Detect which cell encompasses the target text, then output its [X, Y] center coordinate. 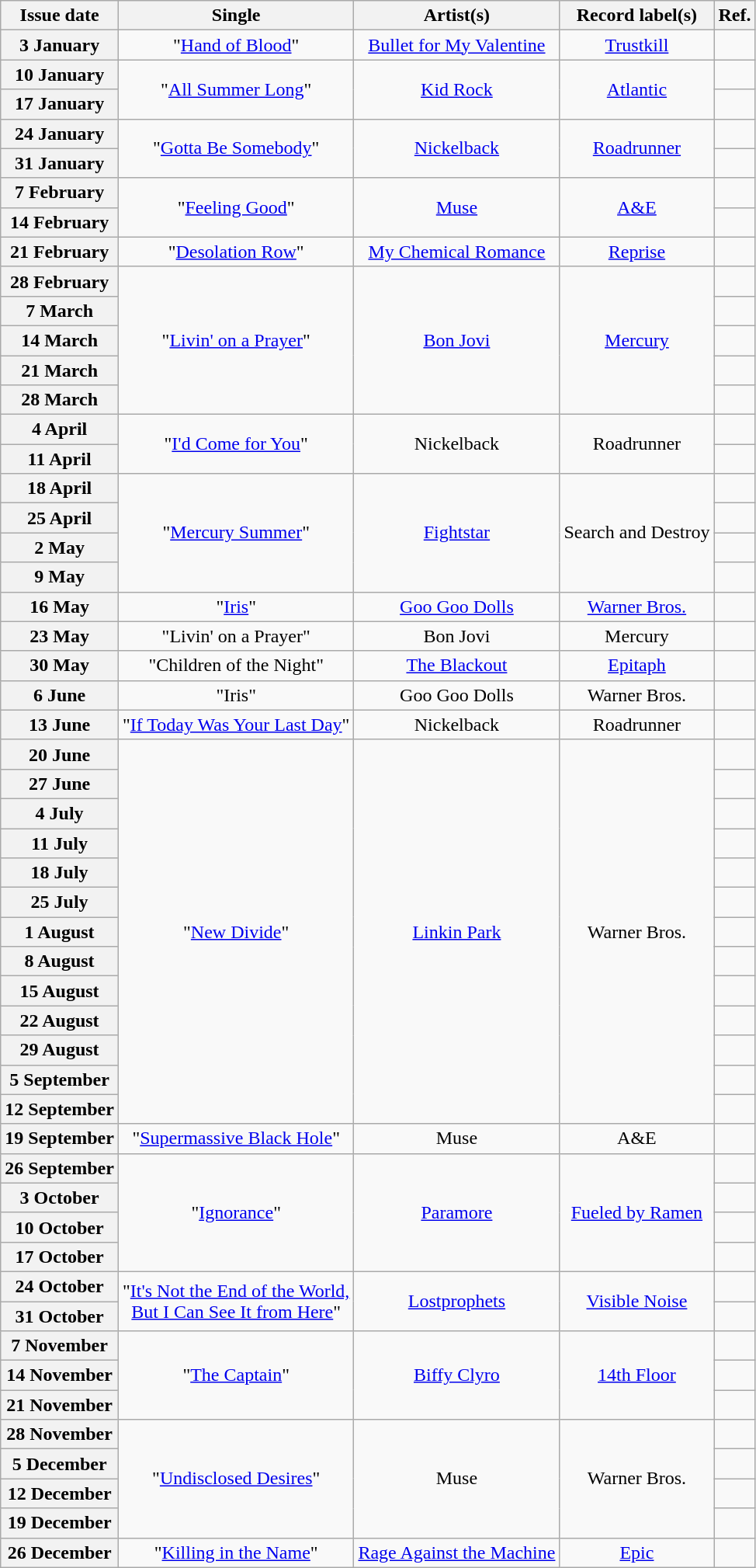
4 July [60, 813]
17 January [60, 104]
"Hand of Blood" [236, 45]
21 November [60, 1405]
18 April [60, 488]
Search and Destroy [636, 533]
Fueled by Ramen [636, 1212]
Artist(s) [456, 16]
Fightstar [456, 533]
"Ignorance" [236, 1212]
"All Summer Long" [236, 89]
21 February [60, 252]
The Blackout [456, 666]
"The Captain" [236, 1375]
2 May [60, 548]
3 October [60, 1198]
25 July [60, 902]
5 December [60, 1464]
15 August [60, 991]
8 August [60, 961]
24 January [60, 134]
My Chemical Romance [456, 252]
28 March [60, 400]
"It's Not the End of the World,But I Can See It from Here" [236, 1301]
Rage Against the Machine [456, 1552]
Trustkill [636, 45]
7 March [60, 311]
28 February [60, 281]
"Mercury Summer" [236, 533]
13 June [60, 725]
17 October [60, 1257]
30 May [60, 666]
"Undisclosed Desires" [236, 1479]
Atlantic [636, 89]
19 September [60, 1139]
"New Divide" [236, 932]
14 March [60, 340]
Linkin Park [456, 932]
Paramore [456, 1212]
16 May [60, 607]
Reprise [636, 252]
26 December [60, 1552]
Bullet for My Valentine [456, 45]
20 June [60, 754]
Epitaph [636, 666]
12 December [60, 1493]
26 September [60, 1168]
24 October [60, 1286]
Kid Rock [456, 89]
10 October [60, 1227]
25 April [60, 518]
22 August [60, 1020]
11 July [60, 843]
Record label(s) [636, 16]
4 April [60, 429]
7 November [60, 1346]
11 April [60, 459]
6 June [60, 695]
23 May [60, 636]
Lostprophets [456, 1301]
"Supermassive Black Hole" [236, 1139]
14th Floor [636, 1375]
"If Today Was Your Last Day" [236, 725]
21 March [60, 370]
"Killing in the Name" [236, 1552]
27 June [60, 784]
10 January [60, 75]
"Children of the Night" [236, 666]
18 July [60, 873]
Epic [636, 1552]
7 February [60, 193]
14 November [60, 1375]
3 January [60, 45]
Biffy Clyro [456, 1375]
9 May [60, 577]
"Feeling Good" [236, 207]
5 September [60, 1080]
Ref. [734, 16]
"I'd Come for You" [236, 444]
"Desolation Row" [236, 252]
31 October [60, 1316]
Single [236, 16]
1 August [60, 932]
28 November [60, 1434]
Issue date [60, 16]
29 August [60, 1050]
Visible Noise [636, 1301]
19 December [60, 1523]
12 September [60, 1109]
31 January [60, 163]
"Gotta Be Somebody" [236, 148]
14 February [60, 222]
